Capture the cell that displays the provided text and extract its (X, Y) central coordinate. 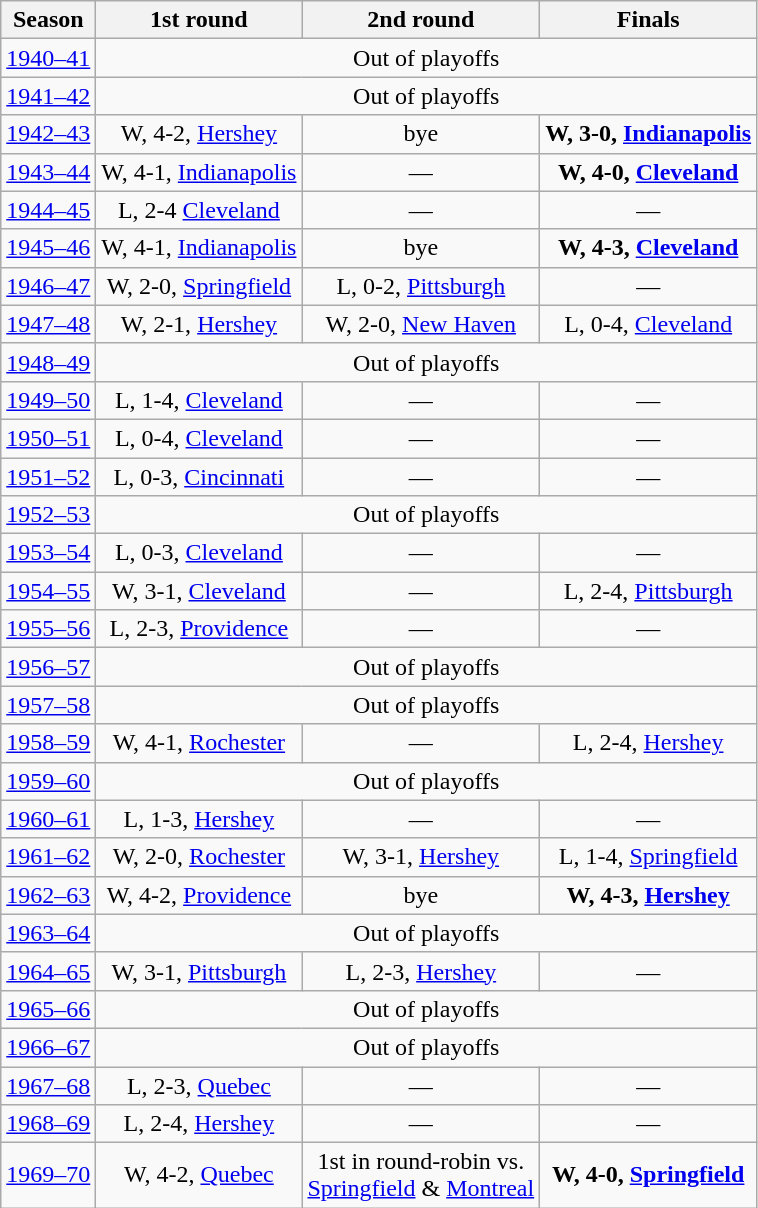
L, 0-3, Cleveland (199, 553)
W, 4-3, Cleveland (648, 248)
W, 2-0, New Haven (421, 324)
1962–63 (48, 895)
1960–61 (48, 819)
1952–53 (48, 515)
1951–52 (48, 477)
1959–60 (48, 781)
L, 0-3, Cincinnati (199, 477)
1958–59 (48, 743)
1969–70 (48, 1176)
L, 1-4, Cleveland (199, 400)
L, 2-3, Providence (199, 629)
W, 4-2, Hershey (199, 134)
1st round (199, 20)
1941–42 (48, 96)
W, 4-0, Cleveland (648, 172)
1949–50 (48, 400)
1965–66 (48, 1009)
W, 2-1, Hershey (199, 324)
1964–65 (48, 971)
1st in round-robin vs.Springfield & Montreal (421, 1176)
1967–68 (48, 1085)
W, 3-1, Cleveland (199, 591)
W, 4-1, Rochester (199, 743)
1944–45 (48, 210)
L, 2-3, Hershey (421, 971)
1966–67 (48, 1047)
W, 4-3, Hershey (648, 895)
1956–57 (48, 667)
1954–55 (48, 591)
W, 3-1, Hershey (421, 857)
L, 1-4, Springfield (648, 857)
L, 0-2, Pittsburgh (421, 286)
1957–58 (48, 705)
1943–44 (48, 172)
W, 2-0, Rochester (199, 857)
1963–64 (48, 933)
1942–43 (48, 134)
L, 2-4 Cleveland (199, 210)
1961–62 (48, 857)
W, 3-1, Pittsburgh (199, 971)
W, 4-0, Springfield (648, 1176)
1940–41 (48, 58)
L, 1-3, Hershey (199, 819)
W, 2-0, Springfield (199, 286)
Finals (648, 20)
1945–46 (48, 248)
1947–48 (48, 324)
1950–51 (48, 438)
Season (48, 20)
1946–47 (48, 286)
2nd round (421, 20)
1955–56 (48, 629)
L, 2-3, Quebec (199, 1085)
W, 4-2, Providence (199, 895)
1948–49 (48, 362)
W, 3-0, Indianapolis (648, 134)
1953–54 (48, 553)
W, 4-2, Quebec (199, 1176)
1968–69 (48, 1124)
L, 2-4, Pittsburgh (648, 591)
